Find where the given text appears and provide that cell's center as [X, Y] coordinate. 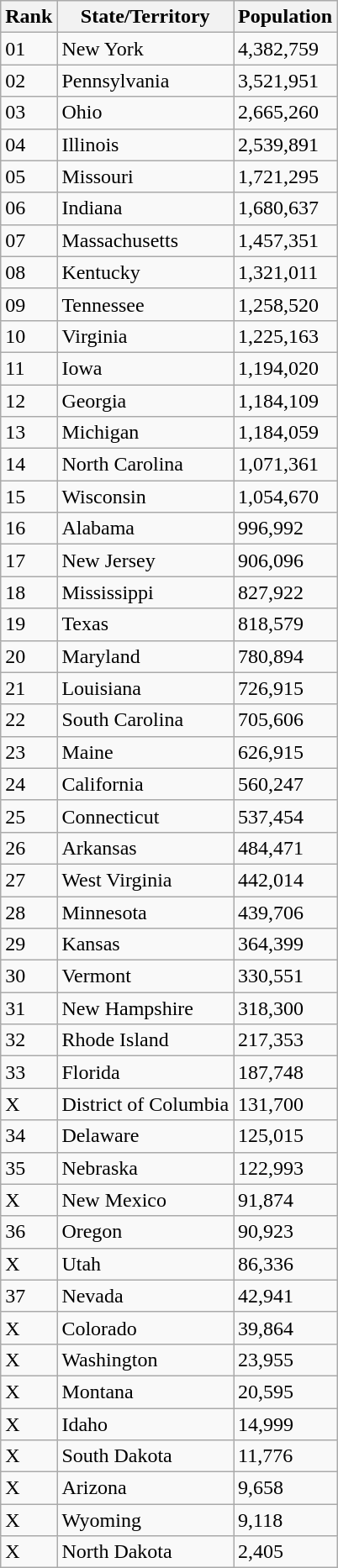
07 [29, 240]
780,894 [286, 656]
03 [29, 113]
17 [29, 560]
Maryland [145, 656]
484,471 [286, 848]
217,353 [286, 1040]
90,923 [286, 1232]
439,706 [286, 912]
122,993 [286, 1168]
818,579 [286, 624]
New Hampshire [145, 1008]
20 [29, 656]
28 [29, 912]
Kansas [145, 944]
705,606 [286, 720]
Pennsylvania [145, 81]
996,992 [286, 529]
19 [29, 624]
06 [29, 208]
2,539,891 [286, 145]
30 [29, 976]
Wyoming [145, 1520]
14 [29, 465]
626,915 [286, 752]
Florida [145, 1072]
1,184,059 [286, 433]
34 [29, 1136]
9,658 [286, 1488]
Texas [145, 624]
33 [29, 1072]
537,454 [286, 816]
North Dakota [145, 1552]
09 [29, 304]
Nevada [145, 1296]
29 [29, 944]
2,665,260 [286, 113]
1,225,163 [286, 336]
Washington [145, 1360]
Vermont [145, 976]
125,015 [286, 1136]
1,321,011 [286, 272]
Maine [145, 752]
86,336 [286, 1264]
Arkansas [145, 848]
13 [29, 433]
1,680,637 [286, 208]
906,096 [286, 560]
Minnesota [145, 912]
11 [29, 368]
22 [29, 720]
West Virginia [145, 880]
4,382,759 [286, 49]
23,955 [286, 1360]
560,247 [286, 784]
Connecticut [145, 816]
1,721,295 [286, 176]
827,922 [286, 592]
Oregon [145, 1232]
24 [29, 784]
187,748 [286, 1072]
New Mexico [145, 1200]
Massachusetts [145, 240]
Nebraska [145, 1168]
South Dakota [145, 1456]
18 [29, 592]
37 [29, 1296]
Delaware [145, 1136]
12 [29, 401]
21 [29, 688]
Virginia [145, 336]
364,399 [286, 944]
14,999 [286, 1424]
42,941 [286, 1296]
Mississippi [145, 592]
20,595 [286, 1392]
726,915 [286, 688]
Michigan [145, 433]
South Carolina [145, 720]
02 [29, 81]
1,184,109 [286, 401]
Indiana [145, 208]
1,054,670 [286, 497]
05 [29, 176]
Wisconsin [145, 497]
Tennessee [145, 304]
11,776 [286, 1456]
26 [29, 848]
1,457,351 [286, 240]
Montana [145, 1392]
Georgia [145, 401]
2,405 [286, 1552]
318,300 [286, 1008]
10 [29, 336]
35 [29, 1168]
91,874 [286, 1200]
16 [29, 529]
Alabama [145, 529]
Idaho [145, 1424]
27 [29, 880]
Kentucky [145, 272]
04 [29, 145]
1,258,520 [286, 304]
131,700 [286, 1104]
North Carolina [145, 465]
08 [29, 272]
31 [29, 1008]
39,864 [286, 1328]
Rhode Island [145, 1040]
9,118 [286, 1520]
1,194,020 [286, 368]
State/Territory [145, 17]
23 [29, 752]
Iowa [145, 368]
442,014 [286, 880]
32 [29, 1040]
New Jersey [145, 560]
36 [29, 1232]
Rank [29, 17]
330,551 [286, 976]
1,071,361 [286, 465]
Louisiana [145, 688]
California [145, 784]
District of Columbia [145, 1104]
Colorado [145, 1328]
Illinois [145, 145]
01 [29, 49]
3,521,951 [286, 81]
Population [286, 17]
Utah [145, 1264]
Ohio [145, 113]
New York [145, 49]
Missouri [145, 176]
15 [29, 497]
25 [29, 816]
Arizona [145, 1488]
